Search for the cell housing the specified text and yield its (x, y) center coordinate. 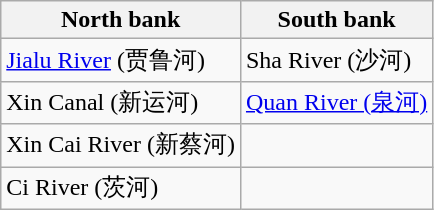
Ci River (茨河) (121, 188)
Xin Cai River (新蔡河) (121, 146)
Sha River (沙河) (336, 60)
South bank (336, 20)
North bank (121, 20)
Quan River (泉河) (336, 102)
Xin Canal (新运河) (121, 102)
Jialu River (贾鲁河) (121, 60)
